Identify which cell holds the provided text, then report its (x, y) central coordinate. 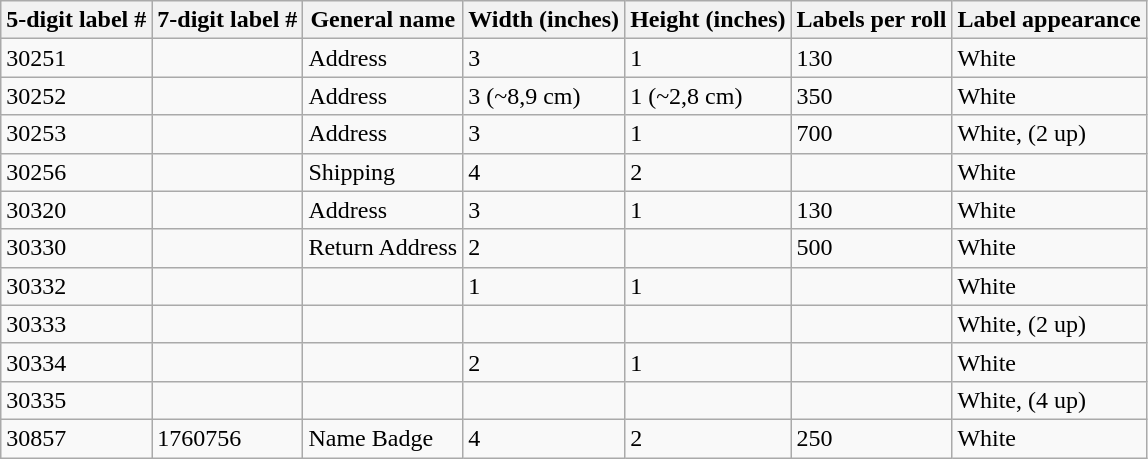
Label appearance (1049, 20)
Height (inches) (708, 20)
30330 (76, 248)
Return Address (383, 248)
1 (~2,8 cm) (708, 96)
500 (872, 248)
30256 (76, 172)
30335 (76, 400)
30333 (76, 324)
350 (872, 96)
250 (872, 438)
Labels per roll (872, 20)
700 (872, 134)
30857 (76, 438)
Shipping (383, 172)
5-digit label # (76, 20)
30320 (76, 210)
30334 (76, 362)
3 (~8,9 cm) (544, 96)
Width (inches) (544, 20)
30332 (76, 286)
30252 (76, 96)
General name (383, 20)
Name Badge (383, 438)
1760756 (228, 438)
30251 (76, 58)
White, (4 up) (1049, 400)
30253 (76, 134)
7-digit label # (228, 20)
